Locate the cell with the specified text and output its (X, Y) center coordinate. 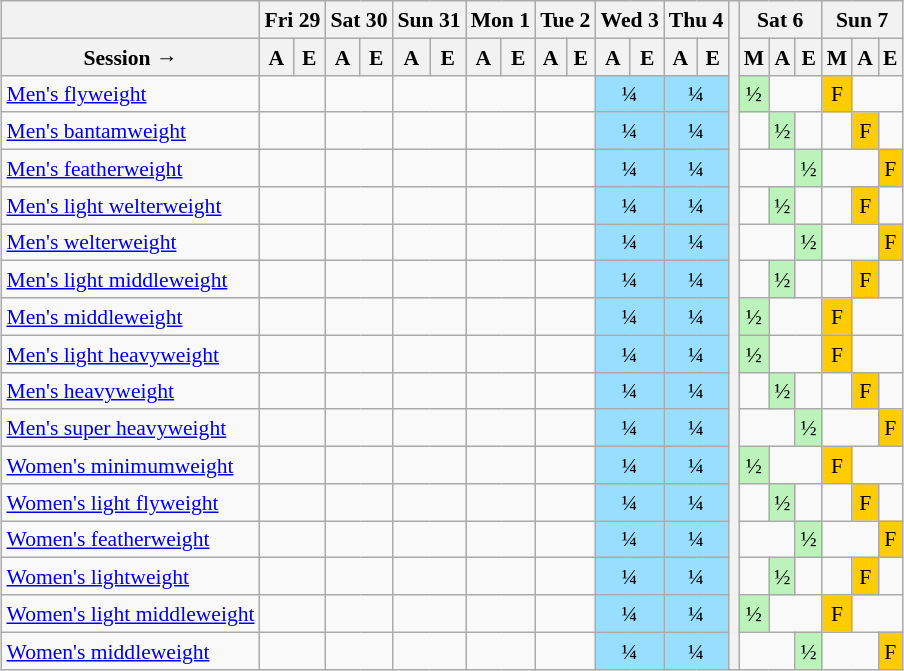
Men's featherweight (130, 168)
Women's light flyweight (130, 502)
Tue 2 (565, 20)
Thu 4 (696, 20)
Women's lightweight (130, 576)
Mon 1 (500, 20)
Women's featherweight (130, 538)
Women's middleweight (130, 650)
Men's heavyweight (130, 390)
Sat 6 (780, 20)
Men's light welterweight (130, 204)
Men's light middleweight (130, 280)
Sun 7 (862, 20)
Men's light heavyweight (130, 354)
Men's welterweight (130, 242)
Women's minimumweight (130, 464)
Session → (130, 56)
Men's middleweight (130, 316)
Sat 30 (358, 20)
Wed 3 (629, 20)
Men's flyweight (130, 94)
Men's super heavyweight (130, 428)
Sun 31 (430, 20)
Women's light middleweight (130, 614)
Fri 29 (293, 20)
Men's bantamweight (130, 130)
